From the cell containing the given text, extract its center point as (x, y) coordinate. 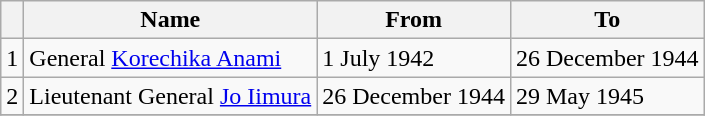
1 (12, 58)
2 (12, 96)
Lieutenant General Jo Iimura (170, 96)
1 July 1942 (414, 58)
General Korechika Anami (170, 58)
From (414, 20)
29 May 1945 (607, 96)
To (607, 20)
Name (170, 20)
